Provide the (x, y) coordinate of the cell's center where the given text is located.  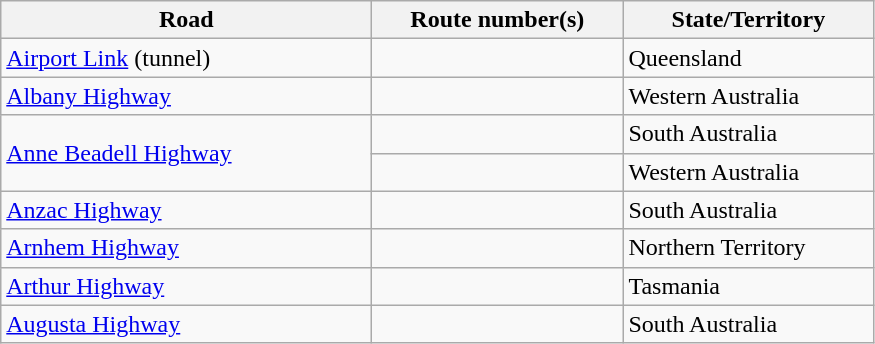
Airport Link (tunnel) (186, 58)
State/Territory (748, 20)
Road (186, 20)
Albany Highway (186, 96)
Arthur Highway (186, 286)
Anne Beadell Highway (186, 153)
Route number(s) (498, 20)
Northern Territory (748, 248)
Arnhem Highway (186, 248)
Tasmania (748, 286)
Anzac Highway (186, 210)
Augusta Highway (186, 324)
Queensland (748, 58)
